Detect which cell encompasses the target text, then output its [x, y] center coordinate. 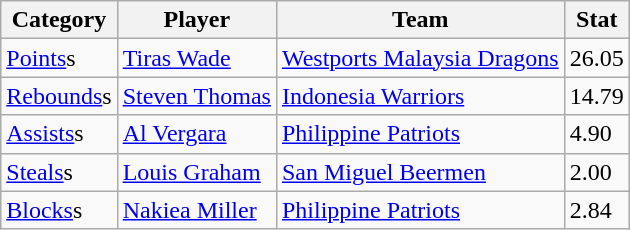
Stat [596, 20]
Steven Thomas [196, 96]
2.84 [596, 210]
Assistss [59, 134]
Stealss [59, 172]
Category [59, 20]
Pointss [59, 58]
Player [196, 20]
Reboundss [59, 96]
Blockss [59, 210]
Team [420, 20]
Indonesia Warriors [420, 96]
2.00 [596, 172]
Westports Malaysia Dragons [420, 58]
Nakiea Miller [196, 210]
26.05 [596, 58]
Al Vergara [196, 134]
Louis Graham [196, 172]
San Miguel Beermen [420, 172]
Tiras Wade [196, 58]
4.90 [596, 134]
14.79 [596, 96]
